Output the (x, y) coordinate of the center of the cell containing the given text.  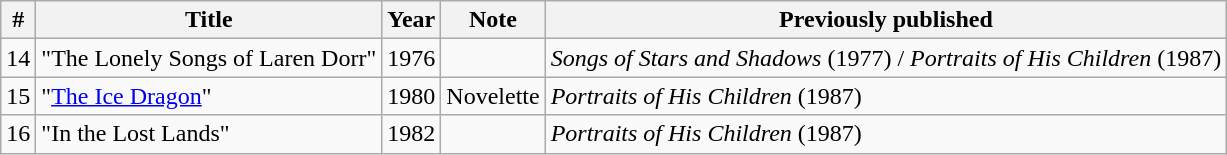
# (18, 20)
1980 (412, 96)
1982 (412, 134)
Title (209, 20)
Year (412, 20)
15 (18, 96)
"In the Lost Lands" (209, 134)
Novelette (493, 96)
Songs of Stars and Shadows (1977) / Portraits of His Children (1987) (886, 58)
1976 (412, 58)
"The Ice Dragon" (209, 96)
14 (18, 58)
Previously published (886, 20)
Note (493, 20)
"The Lonely Songs of Laren Dorr" (209, 58)
16 (18, 134)
